Scan for the cell matching the given text and deliver its [x, y] coordinate at center. 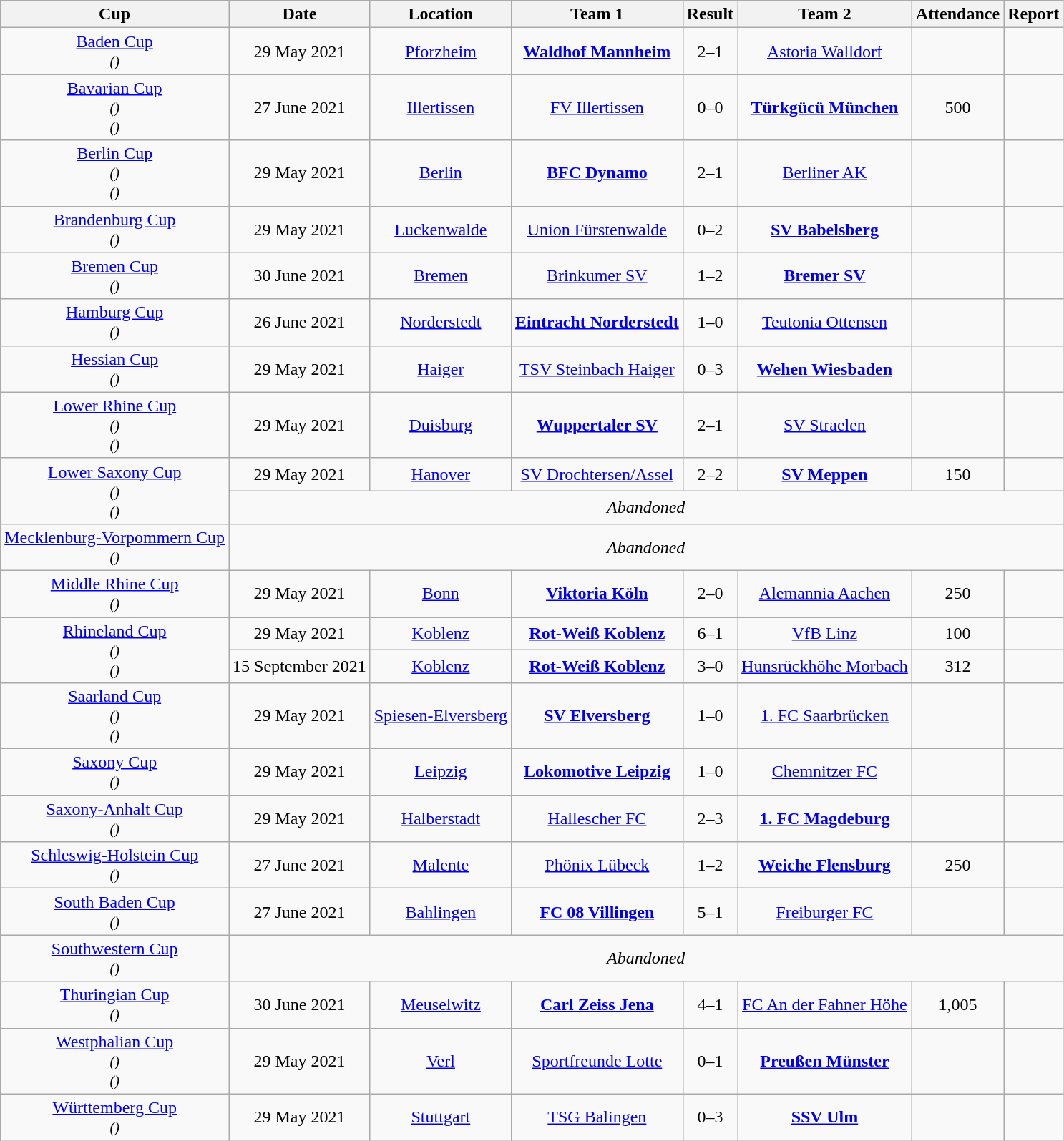
Middle Rhine Cup() [114, 594]
Bahlingen [441, 911]
Lower Saxony Cup()() [114, 491]
Viktoria Köln [597, 594]
Eintracht Norderstedt [597, 322]
312 [957, 667]
Thuringian Cup() [114, 1004]
Location [441, 14]
SV Straelen [825, 425]
Schleswig-Holstein Cup() [114, 866]
SV Elversberg [597, 716]
Duisburg [441, 425]
0–2 [710, 229]
Sportfreunde Lotte [597, 1061]
Carl Zeiss Jena [597, 1004]
FC 08 Villingen [597, 911]
2–3 [710, 818]
Hanover [441, 474]
Berliner AK [825, 173]
Baden Cup() [114, 52]
FV Illertissen [597, 107]
Berlin [441, 173]
1,005 [957, 1004]
Attendance [957, 14]
SV Babelsberg [825, 229]
TSV Steinbach Haiger [597, 369]
Lokomotive Leipzig [597, 773]
Southwestern Cup() [114, 959]
Phönix Lübeck [597, 866]
Lower Rhine Cup()() [114, 425]
Wuppertaler SV [597, 425]
Cup [114, 14]
Hunsrückhöhe Morbach [825, 667]
500 [957, 107]
Waldhof Mannheim [597, 52]
Teutonia Ottensen [825, 322]
3–0 [710, 667]
6–1 [710, 633]
Haiger [441, 369]
Union Fürstenwalde [597, 229]
Leipzig [441, 773]
1. FC Magdeburg [825, 818]
Halberstadt [441, 818]
Württemberg Cup() [114, 1117]
Brinkumer SV [597, 276]
Report [1033, 14]
Türkgücü München [825, 107]
SV Meppen [825, 474]
Malente [441, 866]
15 September 2021 [300, 667]
Mecklenburg-Vorpommern Cup() [114, 547]
Team 2 [825, 14]
Bavarian Cup()() [114, 107]
Weiche Flensburg [825, 866]
BFC Dynamo [597, 173]
1. FC Saarbrücken [825, 716]
SV Drochtersen/Assel [597, 474]
SSV Ulm [825, 1117]
Hessian Cup() [114, 369]
Date [300, 14]
Hallescher FC [597, 818]
Bonn [441, 594]
Bremen Cup() [114, 276]
Preußen Münster [825, 1061]
Illertissen [441, 107]
0–0 [710, 107]
Luckenwalde [441, 229]
FC An der Fahner Höhe [825, 1004]
Stuttgart [441, 1117]
5–1 [710, 911]
Freiburger FC [825, 911]
4–1 [710, 1004]
2–2 [710, 474]
26 June 2021 [300, 322]
Result [710, 14]
2–0 [710, 594]
Saxony Cup() [114, 773]
Spiesen-Elversberg [441, 716]
South Baden Cup() [114, 911]
Norderstedt [441, 322]
Meuselwitz [441, 1004]
Verl [441, 1061]
Westphalian Cup()() [114, 1061]
Berlin Cup()() [114, 173]
Wehen Wiesbaden [825, 369]
150 [957, 474]
0–1 [710, 1061]
Brandenburg Cup() [114, 229]
Saarland Cup()() [114, 716]
Saxony-Anhalt Cup() [114, 818]
Astoria Walldorf [825, 52]
Bremen [441, 276]
Team 1 [597, 14]
TSG Balingen [597, 1117]
Bremer SV [825, 276]
VfB Linz [825, 633]
Pforzheim [441, 52]
Alemannia Aachen [825, 594]
Hamburg Cup() [114, 322]
Chemnitzer FC [825, 773]
Rhineland Cup()() [114, 650]
100 [957, 633]
